Output the (X, Y) coordinate of the center of the cell containing the given text.  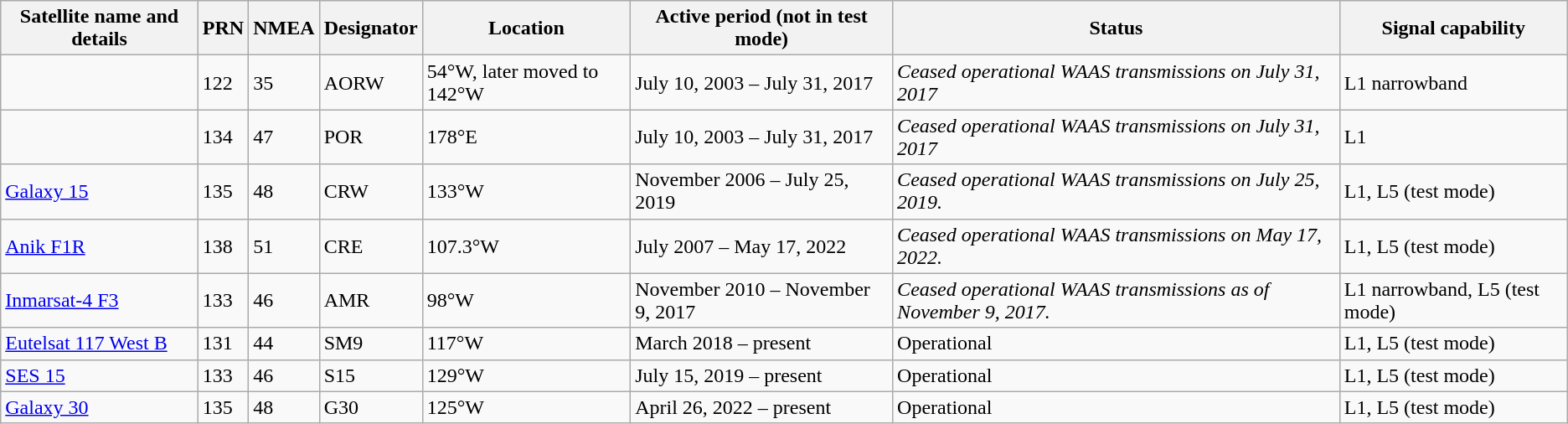
L1 narrowband (1453, 82)
POR (370, 137)
51 (284, 246)
117°W (526, 344)
Anik F1R (100, 246)
November 2010 – November 9, 2017 (762, 300)
47 (284, 137)
L1 narrowband, L5 (test mode) (1453, 300)
Ceased operational WAAS transmissions as of November 9, 2017. (1117, 300)
G30 (370, 407)
98°W (526, 300)
CRE (370, 246)
Status (1117, 28)
L1 (1453, 137)
Ceased operational WAAS transmissions on May 17, 2022. (1117, 246)
July 15, 2019 – present (762, 375)
SES 15 (100, 375)
107.3°W (526, 246)
Designator (370, 28)
44 (284, 344)
Signal capability (1453, 28)
Location (526, 28)
NMEA (284, 28)
November 2006 – July 25, 2019 (762, 191)
March 2018 – present (762, 344)
129°W (526, 375)
April 26, 2022 – present (762, 407)
AORW (370, 82)
134 (223, 137)
178°E (526, 137)
133°W (526, 191)
125°W (526, 407)
July 2007 – May 17, 2022 (762, 246)
Ceased operational WAAS transmissions on July 25, 2019. (1117, 191)
131 (223, 344)
Galaxy 15 (100, 191)
35 (284, 82)
138 (223, 246)
Galaxy 30 (100, 407)
PRN (223, 28)
122 (223, 82)
AMR (370, 300)
SM9 (370, 344)
Inmarsat-4 F3 (100, 300)
Eutelsat 117 West B (100, 344)
S15 (370, 375)
CRW (370, 191)
54°W, later moved to 142°W (526, 82)
Active period (not in test mode) (762, 28)
Satellite name and details (100, 28)
